Determine the [X, Y] coordinate at the center of the cell enclosing the given text.  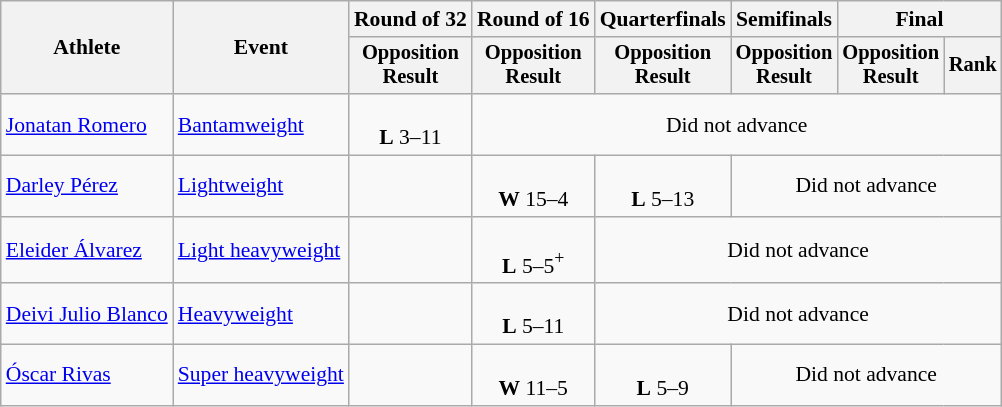
Heavyweight [261, 314]
Darley Pérez [87, 186]
Eleider Álvarez [87, 250]
Óscar Rivas [87, 376]
Event [261, 48]
Quarterfinals [663, 19]
L 5–11 [534, 314]
Lightweight [261, 186]
Bantamweight [261, 124]
Athlete [87, 48]
L 5–9 [663, 376]
Light heavyweight [261, 250]
Rank [973, 66]
Round of 16 [534, 19]
Super heavyweight [261, 376]
L 5–5+ [534, 250]
Round of 32 [410, 19]
Jonatan Romero [87, 124]
Deivi Julio Blanco [87, 314]
W 15–4 [534, 186]
L 3–11 [410, 124]
W 11–5 [534, 376]
Semifinals [784, 19]
L 5–13 [663, 186]
Final [919, 19]
